Locate the cell with the specified text and output its (x, y) center coordinate. 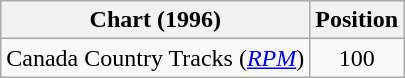
100 (357, 58)
Canada Country Tracks (RPM) (156, 58)
Chart (1996) (156, 20)
Position (357, 20)
